Return the (x, y) coordinate for the center point of the cell that contains the specified text.  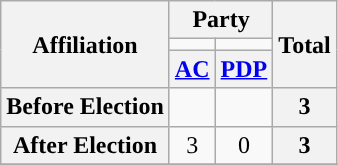
Before Election (86, 107)
Party (220, 20)
Total (305, 44)
AC (192, 69)
After Election (86, 145)
0 (244, 145)
PDP (244, 69)
Affiliation (86, 44)
